Pinpoint the cell where the given text exists, returning its (X, Y) midpoint coordinate. 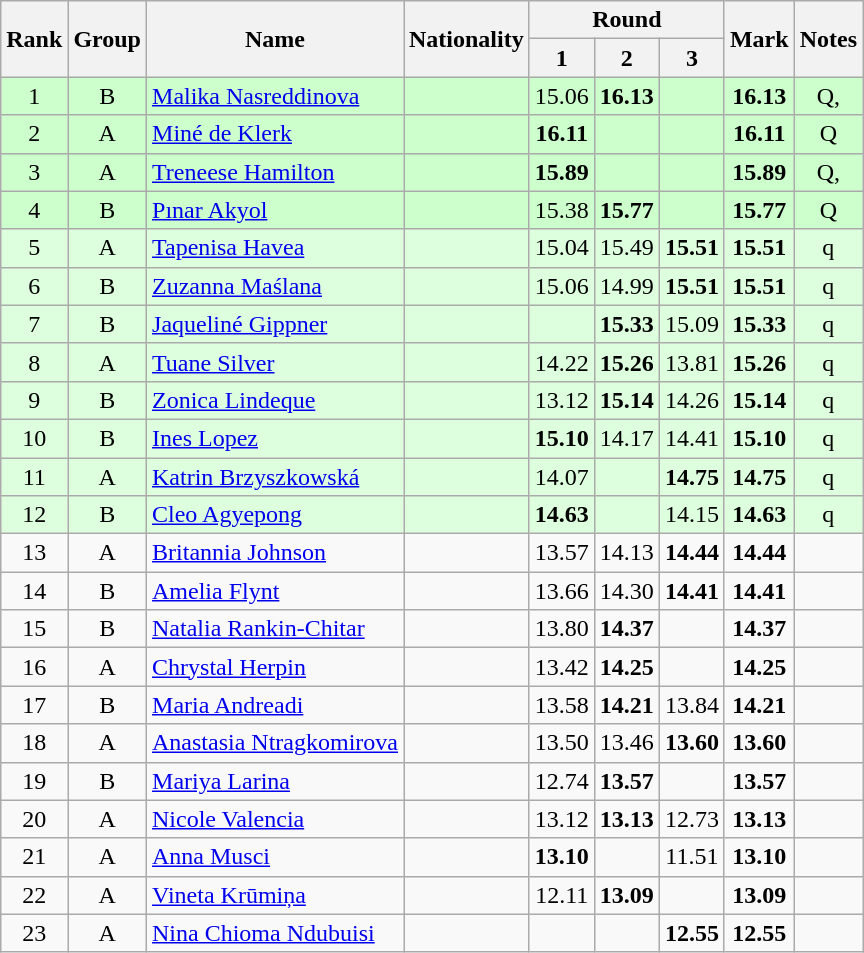
13.81 (692, 362)
9 (34, 400)
16 (34, 667)
Name (276, 39)
Miné de Klerk (276, 134)
Zonica Lindeque (276, 400)
Britannia Johnson (276, 553)
Katrin Brzyszkowská (276, 477)
14.07 (562, 477)
Rank (34, 39)
Anna Musci (276, 857)
13 (34, 553)
23 (34, 933)
15.09 (692, 324)
Nina Chioma Ndubuisi (276, 933)
Vineta Krūmiņa (276, 895)
13.46 (626, 743)
18 (34, 743)
13.80 (562, 629)
19 (34, 781)
Ines Lopez (276, 438)
15 (34, 629)
13.42 (562, 667)
4 (34, 210)
Nationality (467, 39)
12 (34, 515)
14.17 (626, 438)
Chrystal Herpin (276, 667)
Maria Andreadi (276, 705)
20 (34, 819)
Treneese Hamilton (276, 172)
13.84 (692, 705)
5 (34, 248)
12.11 (562, 895)
13.58 (562, 705)
8 (34, 362)
Mariya Larina (276, 781)
Cleo Agyepong (276, 515)
12.73 (692, 819)
21 (34, 857)
6 (34, 286)
Tuane Silver (276, 362)
Natalia Rankin-Chitar (276, 629)
13.66 (562, 591)
14.15 (692, 515)
15.38 (562, 210)
11 (34, 477)
Notes (828, 39)
15.04 (562, 248)
22 (34, 895)
15.49 (626, 248)
14.99 (626, 286)
17 (34, 705)
14 (34, 591)
Tapenisa Havea (276, 248)
12.74 (562, 781)
Zuzanna Maślana (276, 286)
14.13 (626, 553)
14.26 (692, 400)
Amelia Flynt (276, 591)
Round (626, 20)
Jaqueliné Gippner (276, 324)
Malika Nasreddinova (276, 96)
10 (34, 438)
Group (108, 39)
7 (34, 324)
14.22 (562, 362)
14.30 (626, 591)
13.50 (562, 743)
Mark (759, 39)
Anastasia Ntragkomirova (276, 743)
Pınar Akyol (276, 210)
11.51 (692, 857)
Nicole Valencia (276, 819)
